Scan for the cell matching the given text and deliver its [X, Y] coordinate at center. 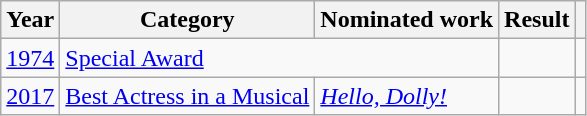
Result [537, 20]
2017 [30, 96]
Best Actress in a Musical [188, 96]
Hello, Dolly! [407, 96]
1974 [30, 58]
Nominated work [407, 20]
Category [188, 20]
Special Award [280, 58]
Year [30, 20]
